Search for the cell housing the specified text and yield its [X, Y] center coordinate. 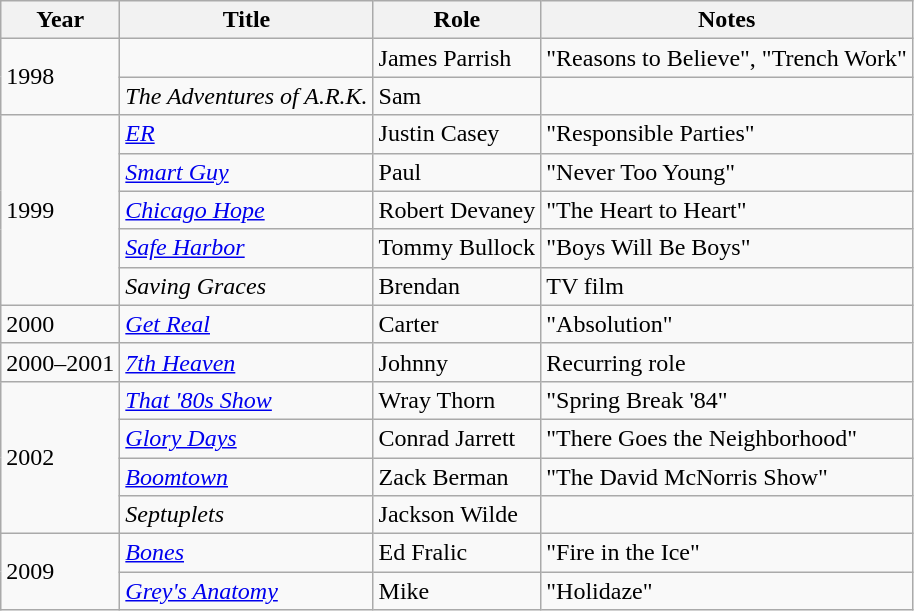
Conrad Jarrett [457, 438]
2000–2001 [60, 362]
"Responsible Parties" [727, 134]
7th Heaven [246, 362]
1998 [60, 77]
Recurring role [727, 362]
Saving Graces [246, 286]
"Holidaze" [727, 591]
Notes [727, 20]
"Never Too Young" [727, 172]
"There Goes the Neighborhood" [727, 438]
Carter [457, 324]
"Spring Break '84" [727, 400]
"Boys Will Be Boys" [727, 248]
TV film [727, 286]
2000 [60, 324]
"Absolution" [727, 324]
Brendan [457, 286]
Paul [457, 172]
Zack Berman [457, 477]
ER [246, 134]
Ed Fralic [457, 553]
1999 [60, 210]
Chicago Hope [246, 210]
Mike [457, 591]
Smart Guy [246, 172]
2002 [60, 457]
Role [457, 20]
That '80s Show [246, 400]
"Fire in the Ice" [727, 553]
James Parrish [457, 58]
Grey's Anatomy [246, 591]
"The Heart to Heart" [727, 210]
Safe Harbor [246, 248]
Year [60, 20]
Get Real [246, 324]
Bones [246, 553]
"Reasons to Believe", "Trench Work" [727, 58]
"The David McNorris Show" [727, 477]
Sam [457, 96]
Septuplets [246, 515]
Boomtown [246, 477]
2009 [60, 572]
Wray Thorn [457, 400]
Jackson Wilde [457, 515]
The Adventures of A.R.K. [246, 96]
Tommy Bullock [457, 248]
Justin Casey [457, 134]
Robert Devaney [457, 210]
Glory Days [246, 438]
Johnny [457, 362]
Title [246, 20]
